Locate the cell with the specified text and output its [X, Y] center coordinate. 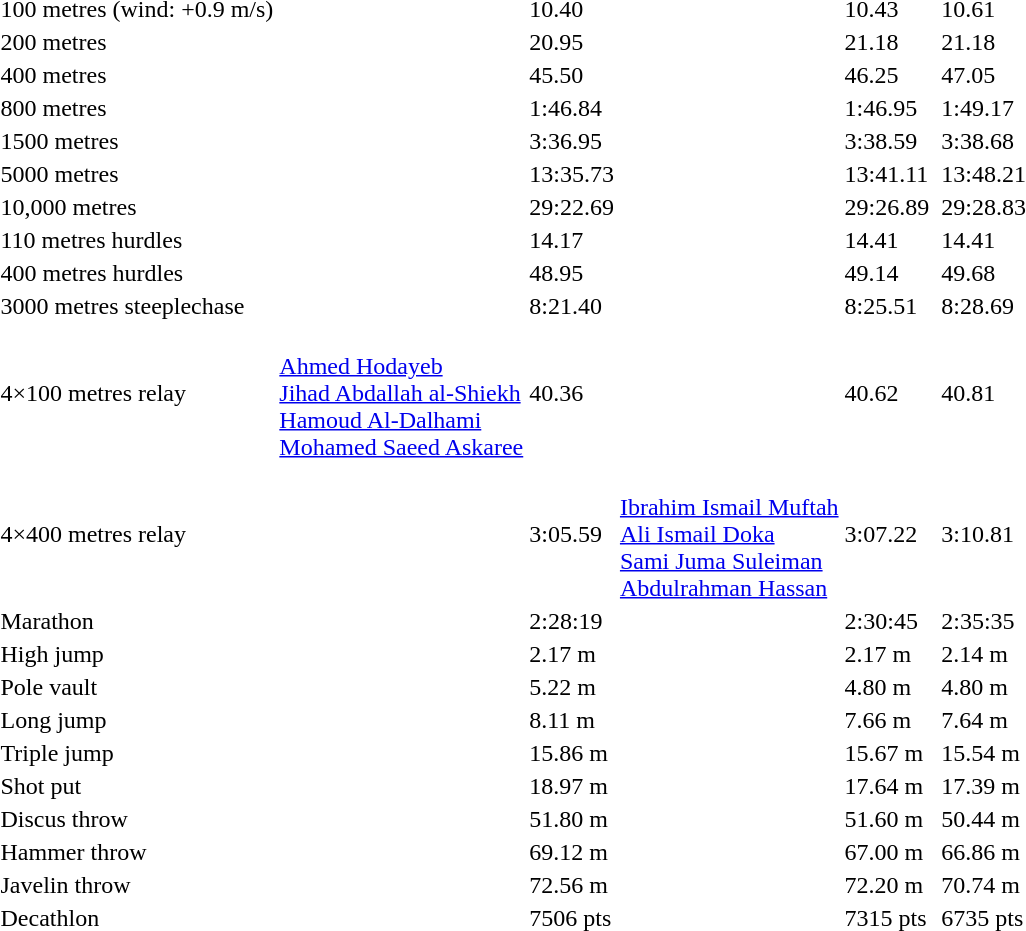
20.95 [572, 42]
15.86 m [572, 753]
15.67 m [887, 753]
29:26.89 [887, 207]
49.14 [887, 273]
8.11 m [572, 720]
4.80 m [887, 687]
2:28:19 [572, 621]
7.66 m [887, 720]
51.80 m [572, 819]
21.18 [887, 42]
8:21.40 [572, 306]
51.60 m [887, 819]
14.17 [572, 240]
29:22.69 [572, 207]
17.64 m [887, 786]
18.97 m [572, 786]
46.25 [887, 75]
48.95 [572, 273]
3:05.59 [572, 534]
40.36 [572, 393]
67.00 m [887, 852]
72.56 m [572, 885]
45.50 [572, 75]
3:07.22 [887, 534]
69.12 m [572, 852]
13:41.11 [887, 174]
Ahmed HodayebJihad Abdallah al-ShiekhHamoud Al-DalhamiMohamed Saeed Askaree [402, 393]
Ibrahim Ismail MuftahAli Ismail DokaSami Juma SuleimanAbdulrahman Hassan [729, 534]
3:36.95 [572, 141]
14.41 [887, 240]
13:35.73 [572, 174]
8:25.51 [887, 306]
1:46.84 [572, 108]
1:46.95 [887, 108]
40.62 [887, 393]
72.20 m [887, 885]
3:38.59 [887, 141]
2:30:45 [887, 621]
5.22 m [572, 687]
